For the text-containing cell, return its midpoint in (x, y) coordinate format. 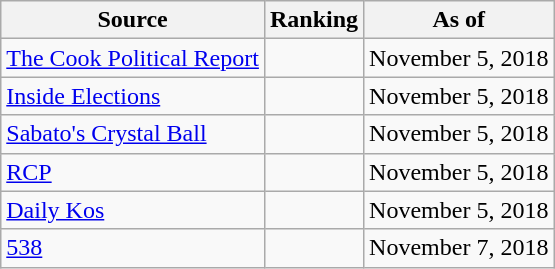
538 (133, 248)
Sabato's Crystal Ball (133, 134)
November 7, 2018 (459, 248)
Inside Elections (133, 96)
The Cook Political Report (133, 58)
Source (133, 20)
RCP (133, 172)
As of (459, 20)
Daily Kos (133, 210)
Ranking (314, 20)
